Pinpoint the cell where the given text exists, returning its (X, Y) midpoint coordinate. 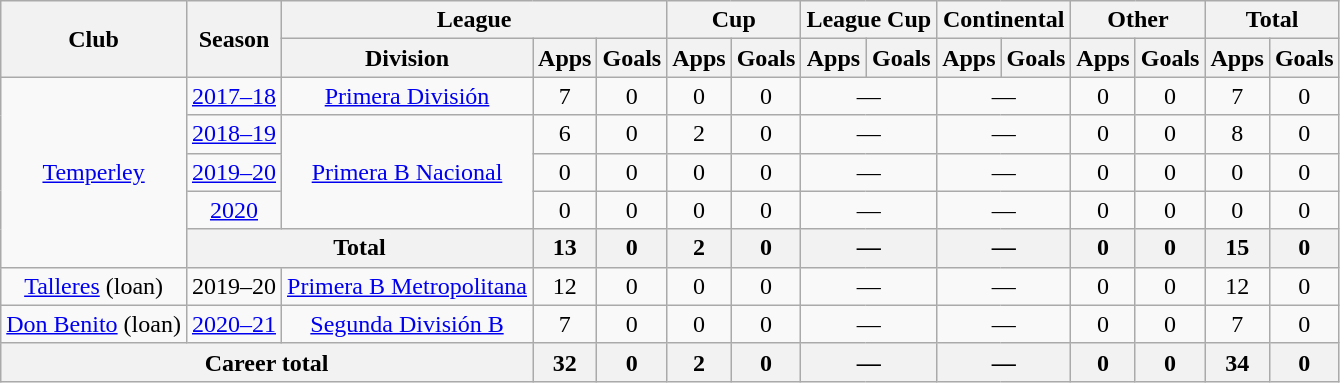
League (474, 20)
Career total (267, 362)
Other (1138, 20)
Segunda División B (408, 324)
Temperley (94, 172)
Club (94, 39)
2017–18 (234, 96)
2020–21 (234, 324)
Primera B Nacional (408, 172)
8 (1237, 134)
Don Benito (loan) (94, 324)
Division (408, 58)
Primera División (408, 96)
6 (565, 134)
34 (1237, 362)
2018–19 (234, 134)
Continental (1004, 20)
Cup (734, 20)
15 (1237, 248)
2020 (234, 210)
Primera B Metropolitana (408, 286)
32 (565, 362)
13 (565, 248)
Talleres (loan) (94, 286)
Season (234, 39)
League Cup (869, 20)
